For the text-containing cell, return its midpoint in (x, y) coordinate format. 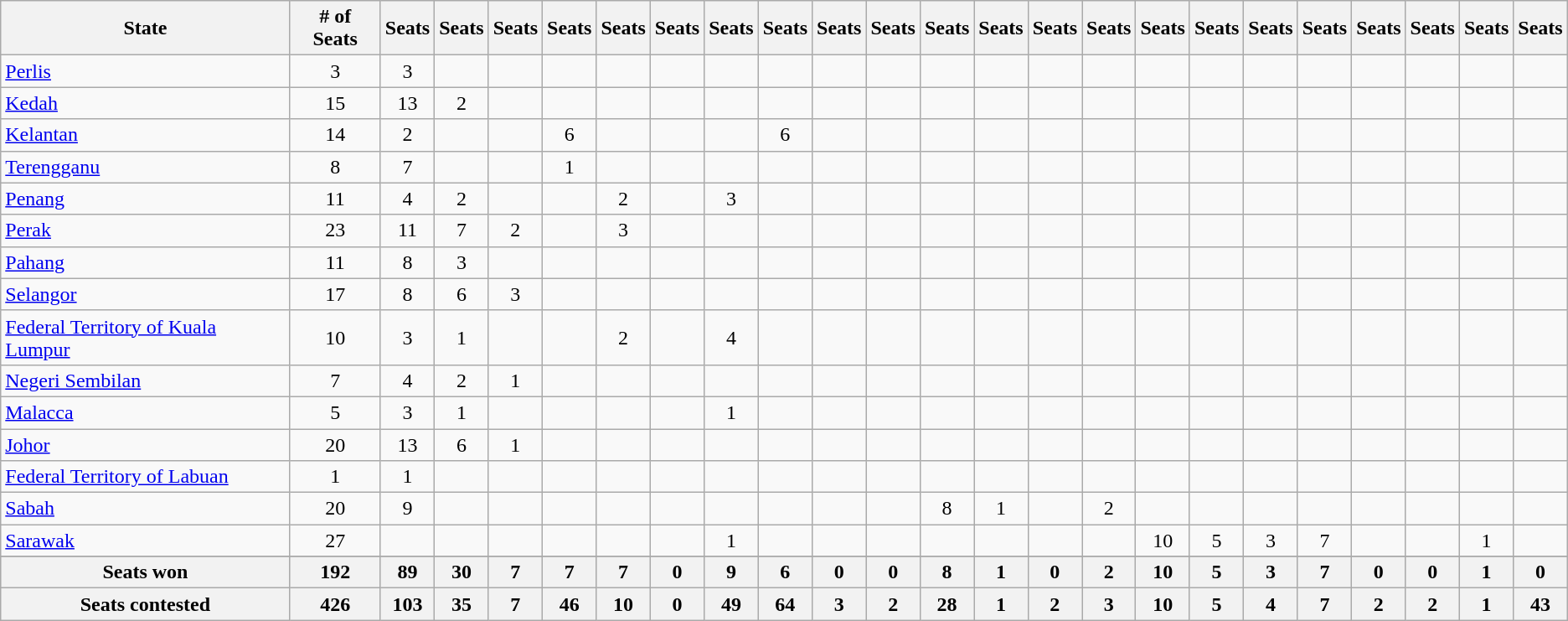
Terengganu (146, 167)
Seats won (146, 572)
64 (785, 604)
426 (335, 604)
27 (335, 541)
Perlis (146, 71)
Sabah (146, 509)
17 (335, 294)
Perak (146, 230)
103 (407, 604)
35 (462, 604)
28 (946, 604)
Federal Territory of Labuan (146, 477)
Kelantan (146, 135)
Johor (146, 445)
15 (335, 103)
Sarawak (146, 541)
23 (335, 230)
14 (335, 135)
89 (407, 572)
Penang (146, 199)
46 (570, 604)
Federal Territory of Kuala Lumpur (146, 337)
# of Seats (335, 28)
State (146, 28)
192 (335, 572)
Seats contested (146, 604)
Negeri Sembilan (146, 380)
30 (462, 572)
Kedah (146, 103)
Malacca (146, 412)
Selangor (146, 294)
Pahang (146, 262)
43 (1540, 604)
49 (731, 604)
